Pinpoint the cell where the given text exists, returning its (x, y) midpoint coordinate. 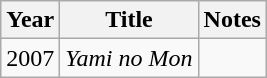
Yami no Mon (129, 58)
Title (129, 20)
Year (30, 20)
Notes (232, 20)
2007 (30, 58)
